From the cell containing the given text, extract its center point as (X, Y) coordinate. 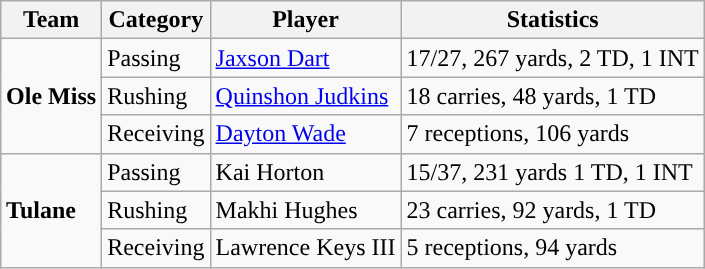
Category (156, 20)
15/37, 231 yards 1 TD, 1 INT (552, 172)
Tulane (52, 210)
Kai Horton (306, 172)
Jaxson Dart (306, 58)
23 carries, 92 yards, 1 TD (552, 210)
18 carries, 48 yards, 1 TD (552, 96)
Player (306, 20)
Lawrence Keys III (306, 248)
Ole Miss (52, 96)
Quinshon Judkins (306, 96)
5 receptions, 94 yards (552, 248)
Team (52, 20)
Dayton Wade (306, 134)
17/27, 267 yards, 2 TD, 1 INT (552, 58)
Makhi Hughes (306, 210)
Statistics (552, 20)
7 receptions, 106 yards (552, 134)
